Locate the cell with the specified text and output its [X, Y] center coordinate. 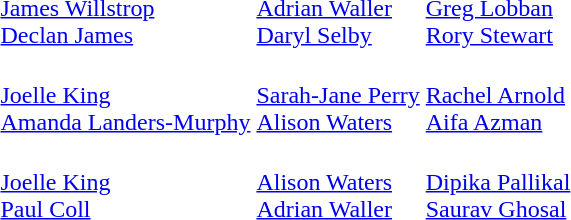
Sarah-Jane PerryAlison Waters [338, 95]
